Identify which cell holds the provided text, then report its (X, Y) central coordinate. 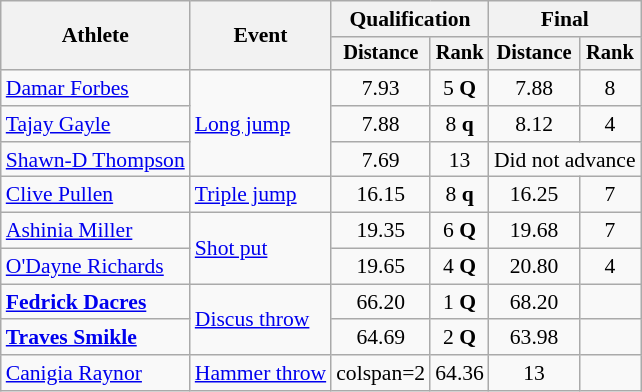
4 Q (460, 267)
16.15 (380, 195)
1 Q (460, 302)
6 Q (460, 231)
Canigia Raynor (96, 373)
64.69 (380, 338)
Clive Pullen (96, 195)
63.98 (534, 338)
Triple jump (260, 195)
Fedrick Dacres (96, 302)
68.20 (534, 302)
2 Q (460, 338)
16.25 (534, 195)
Discus throw (260, 320)
5 Q (460, 88)
Athlete (96, 36)
64.36 (460, 373)
Tajay Gayle (96, 124)
Long jump (260, 124)
colspan=2 (380, 373)
20.80 (534, 267)
19.65 (380, 267)
O'Dayne Richards (96, 267)
7.69 (380, 160)
Shot put (260, 248)
66.20 (380, 302)
8 (610, 88)
19.68 (534, 231)
Traves Smikle (96, 338)
Final (565, 19)
Hammer throw (260, 373)
Ashinia Miller (96, 231)
7.93 (380, 88)
Damar Forbes (96, 88)
Event (260, 36)
Did not advance (565, 160)
8.12 (534, 124)
19.35 (380, 231)
Qualification (410, 19)
Shawn-D Thompson (96, 160)
